Detect which cell encompasses the target text, then output its [X, Y] center coordinate. 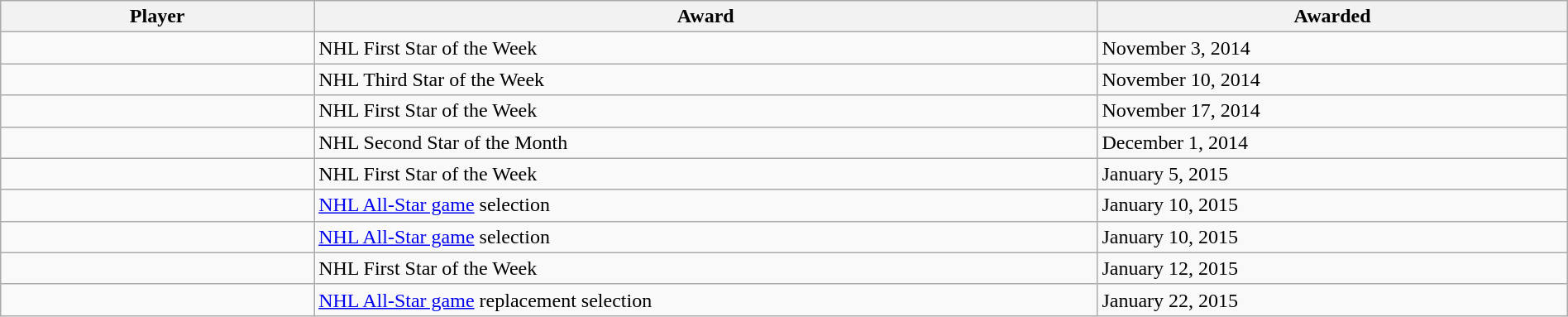
NHL Third Star of the Week [706, 79]
November 17, 2014 [1332, 111]
January 22, 2015 [1332, 300]
December 1, 2014 [1332, 142]
November 3, 2014 [1332, 48]
Awarded [1332, 17]
Player [157, 17]
NHL Second Star of the Month [706, 142]
January 12, 2015 [1332, 268]
NHL All-Star game replacement selection [706, 300]
November 10, 2014 [1332, 79]
Award [706, 17]
January 5, 2015 [1332, 174]
